Detect which cell encompasses the target text, then output its (x, y) center coordinate. 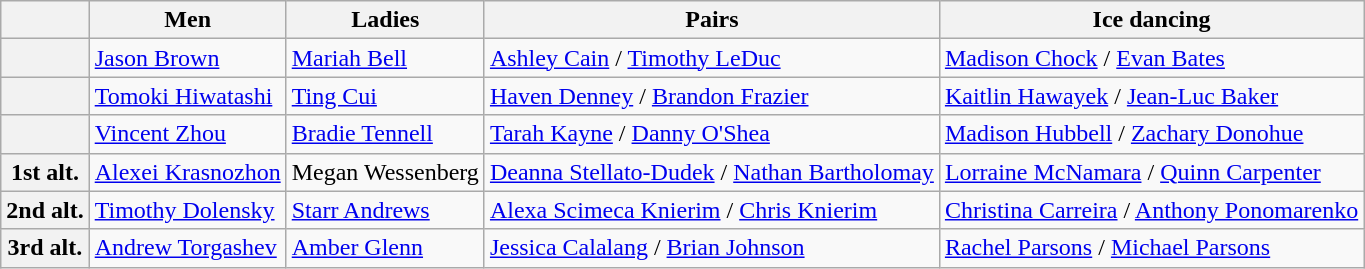
Amber Glenn (385, 248)
Ting Cui (385, 96)
Deanna Stellato-Dudek / Nathan Bartholomay (712, 172)
Men (188, 20)
Tarah Kayne / Danny O'Shea (712, 134)
Ladies (385, 20)
Lorraine McNamara / Quinn Carpenter (1151, 172)
Ice dancing (1151, 20)
2nd alt. (45, 210)
Rachel Parsons / Michael Parsons (1151, 248)
3rd alt. (45, 248)
Madison Hubbell / Zachary Donohue (1151, 134)
Ashley Cain / Timothy LeDuc (712, 58)
Vincent Zhou (188, 134)
Madison Chock / Evan Bates (1151, 58)
Jessica Calalang / Brian Johnson (712, 248)
Andrew Torgashev (188, 248)
Kaitlin Hawayek / Jean-Luc Baker (1151, 96)
Christina Carreira / Anthony Ponomarenko (1151, 210)
Jason Brown (188, 58)
Alexei Krasnozhon (188, 172)
Timothy Dolensky (188, 210)
Bradie Tennell (385, 134)
Haven Denney / Brandon Frazier (712, 96)
Mariah Bell (385, 58)
Starr Andrews (385, 210)
Tomoki Hiwatashi (188, 96)
Megan Wessenberg (385, 172)
Alexa Scimeca Knierim / Chris Knierim (712, 210)
1st alt. (45, 172)
Pairs (712, 20)
